Locate the cell with the specified text and output its (x, y) center coordinate. 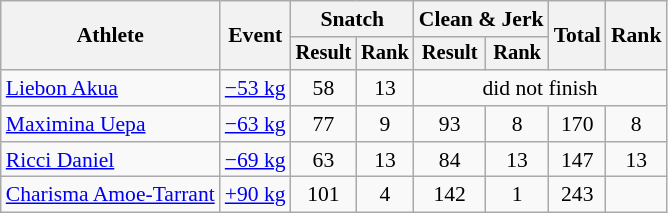
Maximina Uepa (110, 124)
−63 kg (256, 124)
Event (256, 36)
Ricci Daniel (110, 160)
Athlete (110, 36)
142 (450, 195)
9 (385, 124)
Total (578, 36)
77 (324, 124)
−53 kg (256, 88)
Charisma Amoe-Tarrant (110, 195)
−69 kg (256, 160)
did not finish (540, 88)
4 (385, 195)
Liebon Akua (110, 88)
170 (578, 124)
Snatch (352, 19)
84 (450, 160)
243 (578, 195)
58 (324, 88)
Clean & Jerk (482, 19)
1 (518, 195)
63 (324, 160)
+90 kg (256, 195)
147 (578, 160)
93 (450, 124)
101 (324, 195)
